From the cell containing the given text, extract its center point as [x, y] coordinate. 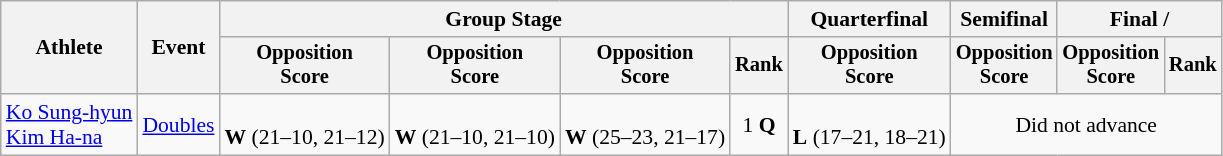
Athlete [70, 48]
Doubles [178, 124]
W (21–10, 21–12) [304, 124]
W (21–10, 21–10) [475, 124]
L (17–21, 18–21) [870, 124]
1 Q [759, 124]
Event [178, 48]
Group Stage [503, 19]
Quarterfinal [870, 19]
Final / [1139, 19]
Semifinal [1004, 19]
Ko Sung-hyunKim Ha-na [70, 124]
W (25–23, 21–17) [645, 124]
Did not advance [1086, 124]
